Detect which cell encompasses the target text, then output its [x, y] center coordinate. 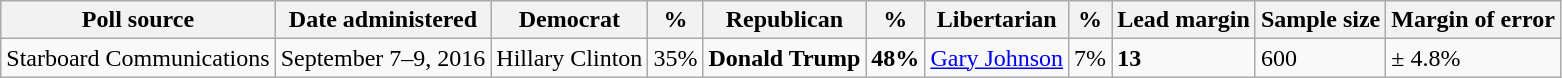
Libertarian [997, 20]
Republican [784, 20]
Starboard Communications [138, 58]
13 [1184, 58]
Sample size [1320, 20]
Margin of error [1474, 20]
Date administered [383, 20]
35% [676, 58]
September 7–9, 2016 [383, 58]
Poll source [138, 20]
Donald Trump [784, 58]
Democrat [570, 20]
Hillary Clinton [570, 58]
7% [1090, 58]
Lead margin [1184, 20]
600 [1320, 58]
± 4.8% [1474, 58]
Gary Johnson [997, 58]
48% [896, 58]
